Find where the given text appears and provide that cell's center as [X, Y] coordinate. 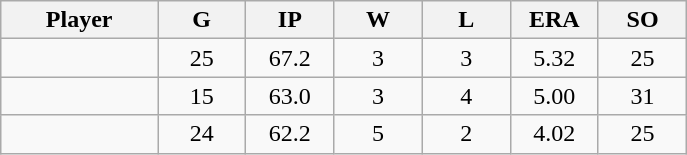
67.2 [290, 58]
5.32 [554, 58]
15 [202, 96]
5.00 [554, 96]
SO [642, 20]
W [378, 20]
4.02 [554, 134]
62.2 [290, 134]
L [466, 20]
2 [466, 134]
63.0 [290, 96]
5 [378, 134]
Player [80, 20]
IP [290, 20]
24 [202, 134]
ERA [554, 20]
G [202, 20]
4 [466, 96]
31 [642, 96]
